Identify which cell holds the provided text, then report its [X, Y] central coordinate. 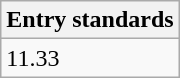
11.33 [90, 58]
Entry standards [90, 20]
